Output the [X, Y] coordinate of the center of the cell containing the given text.  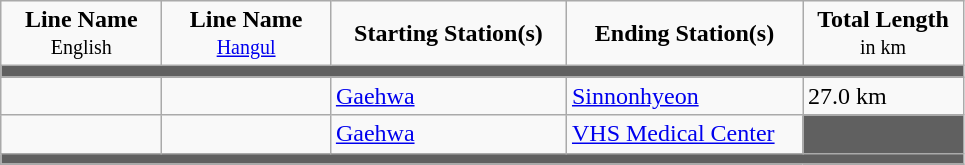
Sinnonhyeon [684, 96]
Ending Station(s) [684, 34]
Total Lengthin km [882, 34]
27.0 km [882, 96]
Line NameHangul [246, 34]
Line NameEnglish [82, 34]
VHS Medical Center [684, 134]
Starting Station(s) [448, 34]
